Search for the cell housing the specified text and yield its [x, y] center coordinate. 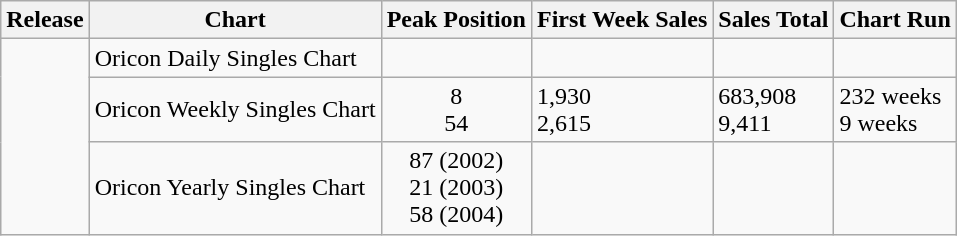
87 (2002)21 (2003)58 (2004) [456, 188]
Chart Run [895, 20]
232 weeks9 weeks [895, 110]
Oricon Daily Singles Chart [235, 58]
First Week Sales [622, 20]
Oricon Yearly Singles Chart [235, 188]
683,9089,411 [774, 110]
Release [45, 20]
854 [456, 110]
Oricon Weekly Singles Chart [235, 110]
Chart [235, 20]
Peak Position [456, 20]
1,9302,615 [622, 110]
Sales Total [774, 20]
